Find where the given text appears and provide that cell's center as [X, Y] coordinate. 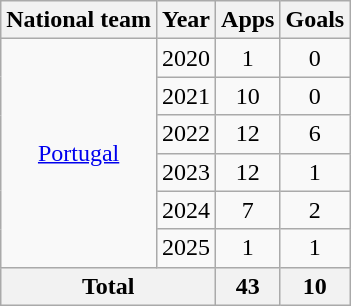
2024 [186, 210]
2021 [186, 96]
2025 [186, 248]
Apps [248, 20]
43 [248, 286]
6 [315, 134]
Portugal [79, 153]
2022 [186, 134]
7 [248, 210]
Total [108, 286]
2 [315, 210]
2023 [186, 172]
Goals [315, 20]
Year [186, 20]
2020 [186, 58]
National team [79, 20]
